Extract the [x, y] coordinate from the center of the cell holding the provided text.  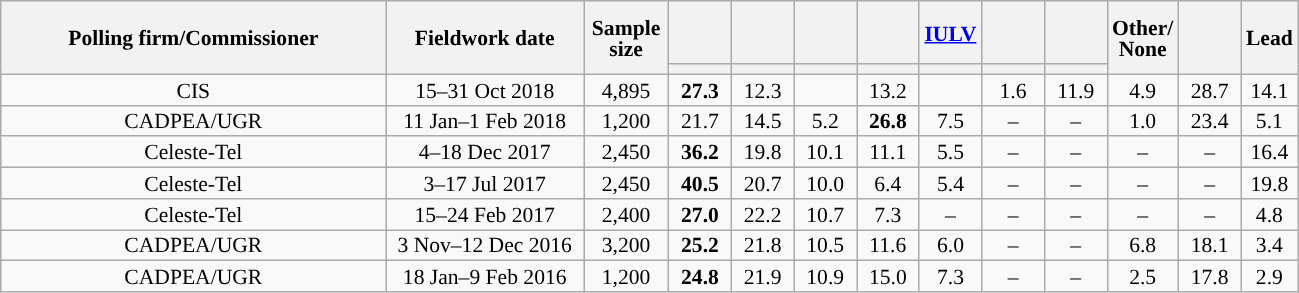
4,895 [626, 90]
15–31 Oct 2018 [485, 90]
3 Nov–12 Dec 2016 [485, 246]
5.4 [950, 184]
1.6 [1014, 90]
13.2 [888, 90]
CIS [194, 90]
28.7 [1210, 90]
20.7 [762, 184]
17.8 [1210, 276]
1.0 [1142, 120]
22.2 [762, 214]
5.2 [826, 120]
25.2 [700, 246]
4.8 [1270, 214]
10.0 [826, 184]
3,200 [626, 246]
5.1 [1270, 120]
18 Jan–9 Feb 2016 [485, 276]
18.1 [1210, 246]
3–17 Jul 2017 [485, 184]
2.5 [1142, 276]
7.5 [950, 120]
2.9 [1270, 276]
11.1 [888, 152]
Polling firm/Commissioner [194, 38]
16.4 [1270, 152]
24.8 [700, 276]
6.8 [1142, 246]
10.9 [826, 276]
14.5 [762, 120]
15–24 Feb 2017 [485, 214]
Other/None [1142, 38]
26.8 [888, 120]
6.4 [888, 184]
6.0 [950, 246]
10.1 [826, 152]
27.0 [700, 214]
14.1 [1270, 90]
36.2 [700, 152]
5.5 [950, 152]
IULV [950, 32]
23.4 [1210, 120]
27.3 [700, 90]
11.6 [888, 246]
Lead [1270, 38]
21.7 [700, 120]
10.7 [826, 214]
Sample size [626, 38]
10.5 [826, 246]
Fieldwork date [485, 38]
12.3 [762, 90]
3.4 [1270, 246]
2,400 [626, 214]
11 Jan–1 Feb 2018 [485, 120]
21.9 [762, 276]
40.5 [700, 184]
11.9 [1076, 90]
4–18 Dec 2017 [485, 152]
21.8 [762, 246]
15.0 [888, 276]
4.9 [1142, 90]
